Extract the [X, Y] coordinate from the center of the cell holding the provided text.  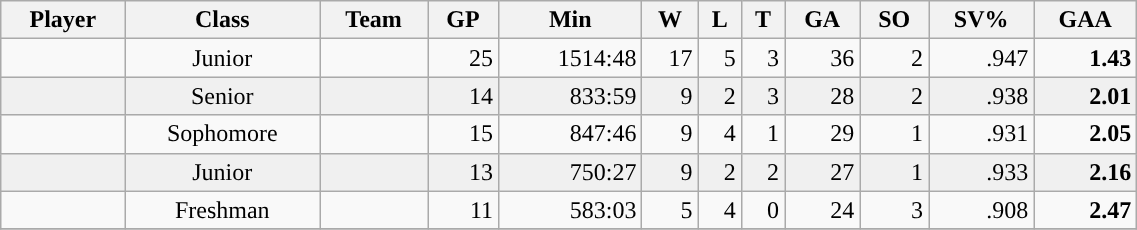
Senior [222, 96]
Team [374, 20]
L [720, 20]
GA [822, 20]
29 [822, 134]
28 [822, 96]
15 [464, 134]
847:46 [570, 134]
17 [670, 58]
24 [822, 210]
27 [822, 172]
GP [464, 20]
SO [894, 20]
Freshman [222, 210]
.938 [982, 96]
Min [570, 20]
1514:48 [570, 58]
2.01 [1086, 96]
.947 [982, 58]
36 [822, 58]
T [762, 20]
583:03 [570, 210]
SV% [982, 20]
14 [464, 96]
2.05 [1086, 134]
Class [222, 20]
.933 [982, 172]
2.47 [1086, 210]
GAA [1086, 20]
0 [762, 210]
11 [464, 210]
.931 [982, 134]
833:59 [570, 96]
1.43 [1086, 58]
Player [63, 20]
Sophomore [222, 134]
25 [464, 58]
750:27 [570, 172]
13 [464, 172]
W [670, 20]
2.16 [1086, 172]
.908 [982, 210]
